From the cell containing the given text, extract its center point as [X, Y] coordinate. 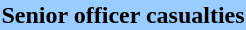
Senior officer casualties [123, 15]
